For the text-containing cell, return its midpoint in (x, y) coordinate format. 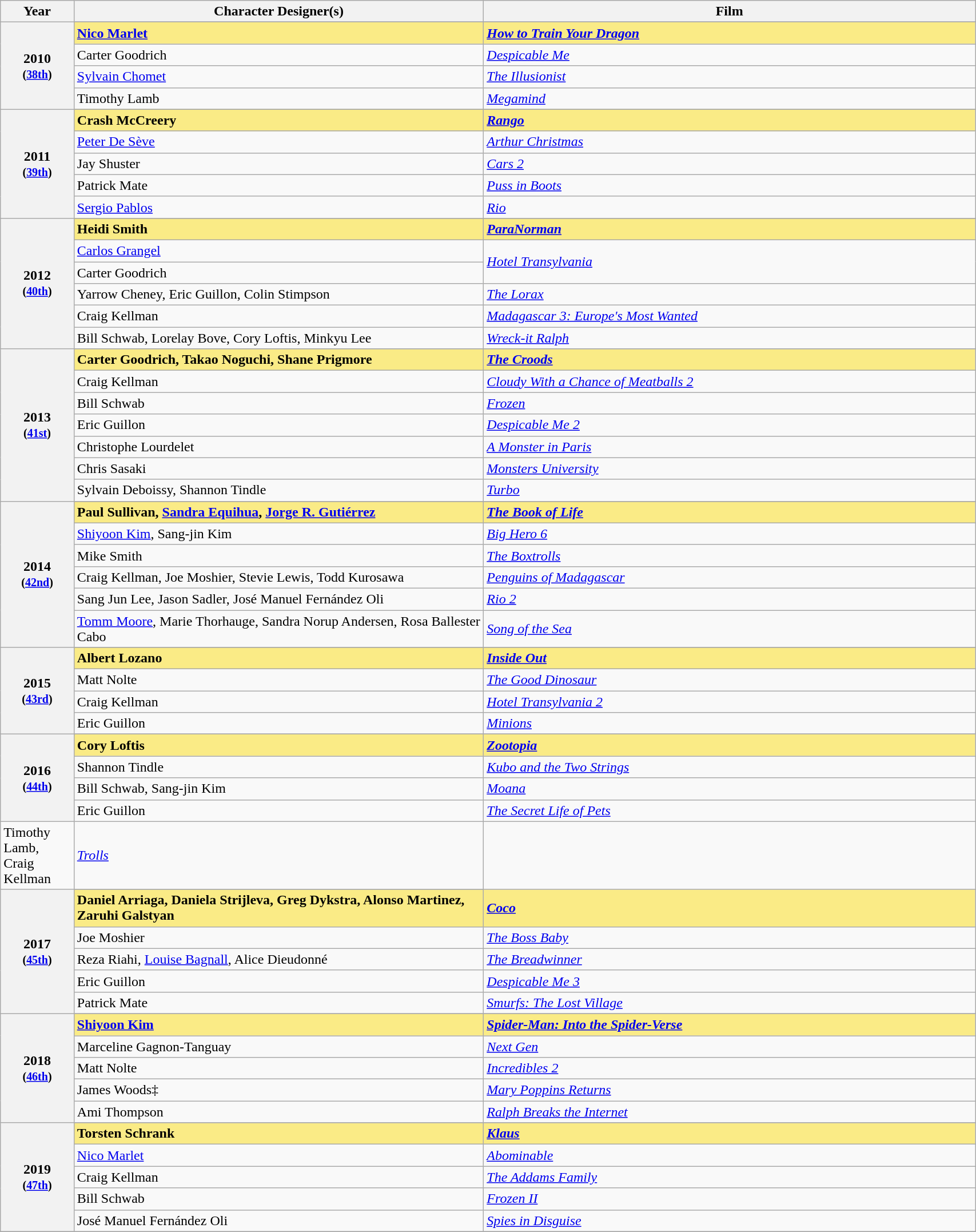
Rango (730, 120)
Hotel Transylvania 2 (730, 702)
2018 (46th) (38, 1068)
Hotel Transylvania (730, 261)
2012 (40th) (38, 283)
Frozen (730, 403)
2016 (44th) (38, 778)
Ralph Breaks the Internet (730, 1112)
Klaus (730, 1134)
Heidi Smith (279, 229)
Craig Kellman, Joe Moshier, Stevie Lewis, Todd Kurosawa (279, 577)
Despicable Me (730, 55)
Yarrow Cheney, Eric Guillon, Colin Stimpson (279, 295)
Shiyoon Kim, Sang-jin Kim (279, 534)
The Lorax (730, 295)
Christophe Lourdelet (279, 447)
Torsten Schrank (279, 1134)
Jay Shuster (279, 164)
Shiyoon Kim (279, 1024)
Spies in Disguise (730, 1221)
The Breadwinner (730, 959)
Ami Thompson (279, 1112)
How to Train Your Dragon (730, 33)
Bill Schwab, Lorelay Bove, Cory Loftis, Minkyu Lee (279, 338)
Timothy Lamb, Craig Kellman (38, 856)
Carter Goodrich, Takao Noguchi, Shane Prigmore (279, 360)
José Manuel Fernández Oli (279, 1221)
2010 (38th) (38, 66)
Penguins of Madagascar (730, 577)
Reza Riahi, Louise Bagnall, Alice Dieudonné (279, 959)
Cloudy With a Chance of Meatballs 2 (730, 381)
2017 (45th) (38, 952)
Sang Jun Lee, Jason Sadler, José Manuel Fernández Oli (279, 599)
Film (730, 11)
Zootopia (730, 745)
Big Hero 6 (730, 534)
Incredibles 2 (730, 1068)
Kubo and the Two Strings (730, 767)
Despicable Me 2 (730, 425)
Cars 2 (730, 164)
Year (38, 11)
Sylvain Chomet (279, 77)
Turbo (730, 490)
Tomm Moore, Marie Thorhauge, Sandra Norup Andersen, Rosa Ballester Cabo (279, 628)
Monsters University (730, 468)
The Secret Life of Pets (730, 810)
Cory Loftis (279, 745)
Next Gen (730, 1046)
Despicable Me 3 (730, 981)
Coco (730, 908)
Mary Poppins Returns (730, 1090)
Sylvain Deboissy, Shannon Tindle (279, 490)
Carlos Grangel (279, 251)
Moana (730, 789)
Chris Sasaki (279, 468)
Crash McCreery (279, 120)
2019 (47th) (38, 1177)
A Monster in Paris (730, 447)
Minions (730, 724)
Trolls (279, 856)
Abominable (730, 1155)
Rio 2 (730, 599)
The Illusionist (730, 77)
Puss in Boots (730, 185)
Daniel Arriaga, Daniela Strijleva, Greg Dykstra, Alonso Martinez, Zaruhi Galstyan (279, 908)
Megamind (730, 98)
Bill Schwab, Sang-jin Kim (279, 789)
Madagascar 3: Europe's Most Wanted (730, 316)
The Addams Family (730, 1177)
Arthur Christmas (730, 142)
James Woods‡ (279, 1090)
Albert Lozano (279, 658)
Marceline Gagnon-Tanguay (279, 1046)
Timothy Lamb (279, 98)
Song of the Sea (730, 628)
The Croods (730, 360)
Wreck-it Ralph (730, 338)
The Book of Life (730, 512)
Inside Out (730, 658)
2014 (42nd) (38, 574)
2015 (43rd) (38, 691)
ParaNorman (730, 229)
2013 (41st) (38, 425)
Frozen II (730, 1199)
Paul Sullivan, Sandra Equihua, Jorge R. Gutiérrez (279, 512)
Spider-Man: Into the Spider-Verse (730, 1024)
The Boxtrolls (730, 555)
Rio (730, 207)
2011 (39th) (38, 164)
The Good Dinosaur (730, 680)
Joe Moshier (279, 937)
Character Designer(s) (279, 11)
Peter De Sève (279, 142)
The Boss Baby (730, 937)
Sergio Pablos (279, 207)
Mike Smith (279, 555)
Smurfs: The Lost Village (730, 1003)
Shannon Tindle (279, 767)
